Capture the cell that displays the provided text and extract its (x, y) central coordinate. 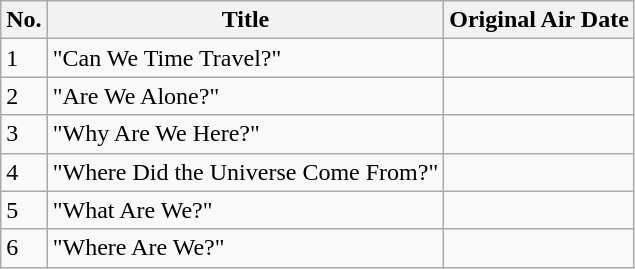
6 (24, 248)
"Can We Time Travel?" (246, 58)
"Where Are We?" (246, 248)
2 (24, 96)
"Why Are We Here?" (246, 134)
5 (24, 210)
"Where Did the Universe Come From?" (246, 172)
3 (24, 134)
1 (24, 58)
Original Air Date (540, 20)
Title (246, 20)
"What Are We?" (246, 210)
No. (24, 20)
4 (24, 172)
"Are We Alone?" (246, 96)
